Find where the given text appears and provide that cell's center as (x, y) coordinate. 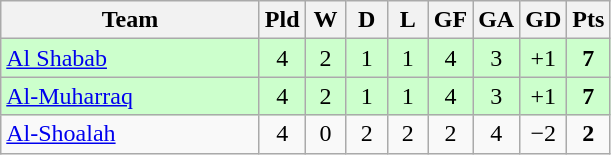
L (408, 20)
Al-Muharraq (130, 96)
GA (496, 20)
Pts (588, 20)
W (326, 20)
Al Shabab (130, 58)
−2 (544, 134)
GF (450, 20)
Pld (282, 20)
Team (130, 20)
D (366, 20)
GD (544, 20)
0 (326, 134)
Al-Shoalah (130, 134)
